Return the [x, y] coordinate for the center point of the cell that contains the specified text.  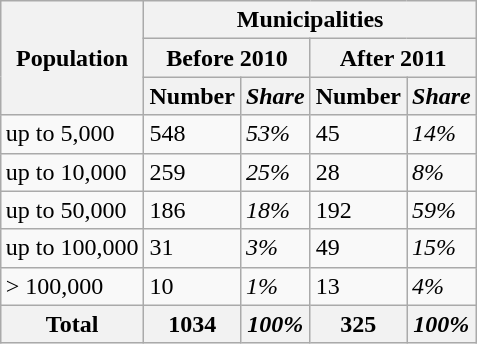
13 [358, 286]
28 [358, 172]
up to 10,000 [72, 172]
10 [192, 286]
> 100,000 [72, 286]
Before 2010 [227, 58]
59% [441, 210]
Municipalities [310, 20]
325 [358, 324]
31 [192, 248]
Population [72, 58]
18% [275, 210]
259 [192, 172]
4% [441, 286]
15% [441, 248]
49 [358, 248]
192 [358, 210]
8% [441, 172]
up to 5,000 [72, 134]
3% [275, 248]
45 [358, 134]
After 2011 [393, 58]
186 [192, 210]
Total [72, 324]
up to 50,000 [72, 210]
548 [192, 134]
1034 [192, 324]
1% [275, 286]
up to 100,000 [72, 248]
53% [275, 134]
14% [441, 134]
25% [275, 172]
